From the cell containing the given text, extract its center point as [x, y] coordinate. 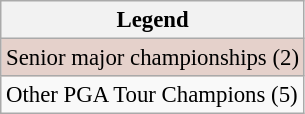
Senior major championships (2) [153, 58]
Other PGA Tour Champions (5) [153, 95]
Legend [153, 20]
